From the cell containing the given text, extract its center point as [x, y] coordinate. 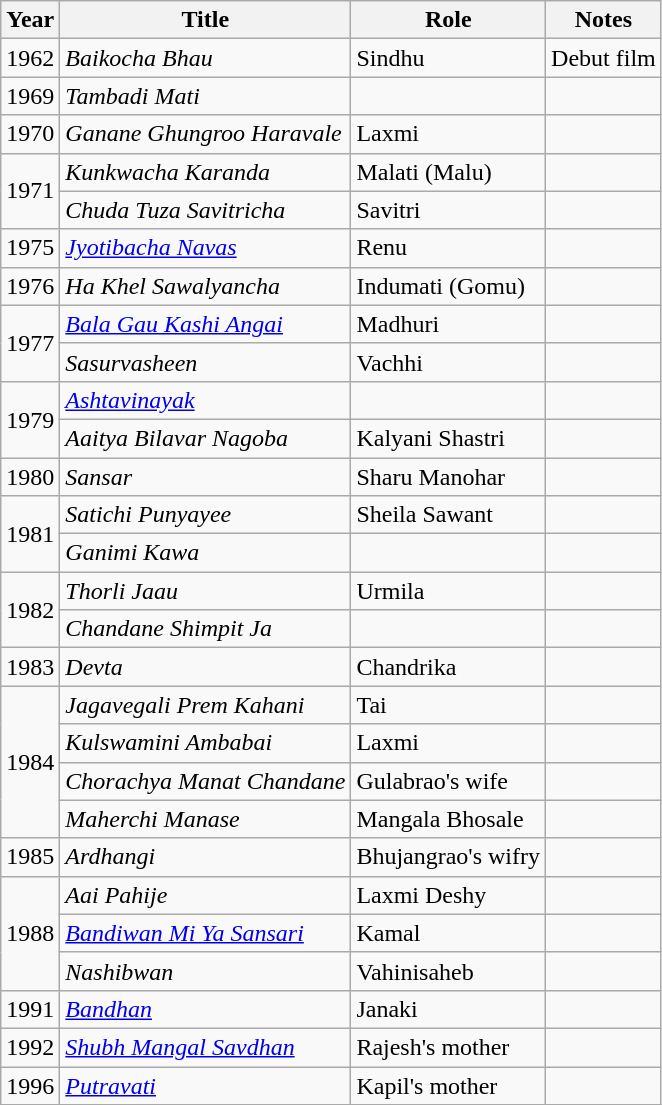
Kulswamini Ambabai [206, 743]
Rajesh's mother [448, 1047]
1971 [30, 191]
Bandiwan Mi Ya Sansari [206, 933]
Tambadi Mati [206, 96]
Debut film [604, 58]
Gulabrao's wife [448, 781]
Savitri [448, 210]
1985 [30, 857]
Urmila [448, 591]
Ashtavinayak [206, 400]
Kalyani Shastri [448, 438]
Chuda Tuza Savitricha [206, 210]
Bhujangrao's wifry [448, 857]
Maherchi Manase [206, 819]
Tai [448, 705]
1996 [30, 1085]
1975 [30, 248]
1988 [30, 933]
Laxmi Deshy [448, 895]
Ganane Ghungroo Haravale [206, 134]
Malati (Malu) [448, 172]
Baikocha Bhau [206, 58]
Putravati [206, 1085]
Notes [604, 20]
Kamal [448, 933]
Sansar [206, 477]
Renu [448, 248]
1970 [30, 134]
1977 [30, 343]
Title [206, 20]
Vahinisaheb [448, 971]
Indumati (Gomu) [448, 286]
1983 [30, 667]
Sheila Sawant [448, 515]
Sasurvasheen [206, 362]
Janaki [448, 1009]
Sharu Manohar [448, 477]
Satichi Punyayee [206, 515]
Nashibwan [206, 971]
Chandane Shimpit Ja [206, 629]
1982 [30, 610]
Jyotibacha Navas [206, 248]
1969 [30, 96]
1976 [30, 286]
Ha Khel Sawalyancha [206, 286]
Thorli Jaau [206, 591]
Aaitya Bilavar Nagoba [206, 438]
Vachhi [448, 362]
Madhuri [448, 324]
Kunkwacha Karanda [206, 172]
Year [30, 20]
1962 [30, 58]
1980 [30, 477]
1979 [30, 419]
Aai Pahije [206, 895]
1991 [30, 1009]
Ganimi Kawa [206, 553]
Bala Gau Kashi Angai [206, 324]
Kapil's mother [448, 1085]
Jagavegali Prem Kahani [206, 705]
Role [448, 20]
Chandrika [448, 667]
Ardhangi [206, 857]
Mangala Bhosale [448, 819]
Bandhan [206, 1009]
Devta [206, 667]
1981 [30, 534]
Shubh Mangal Savdhan [206, 1047]
1992 [30, 1047]
Sindhu [448, 58]
1984 [30, 762]
Chorachya Manat Chandane [206, 781]
